Identify which cell holds the provided text, then report its [X, Y] central coordinate. 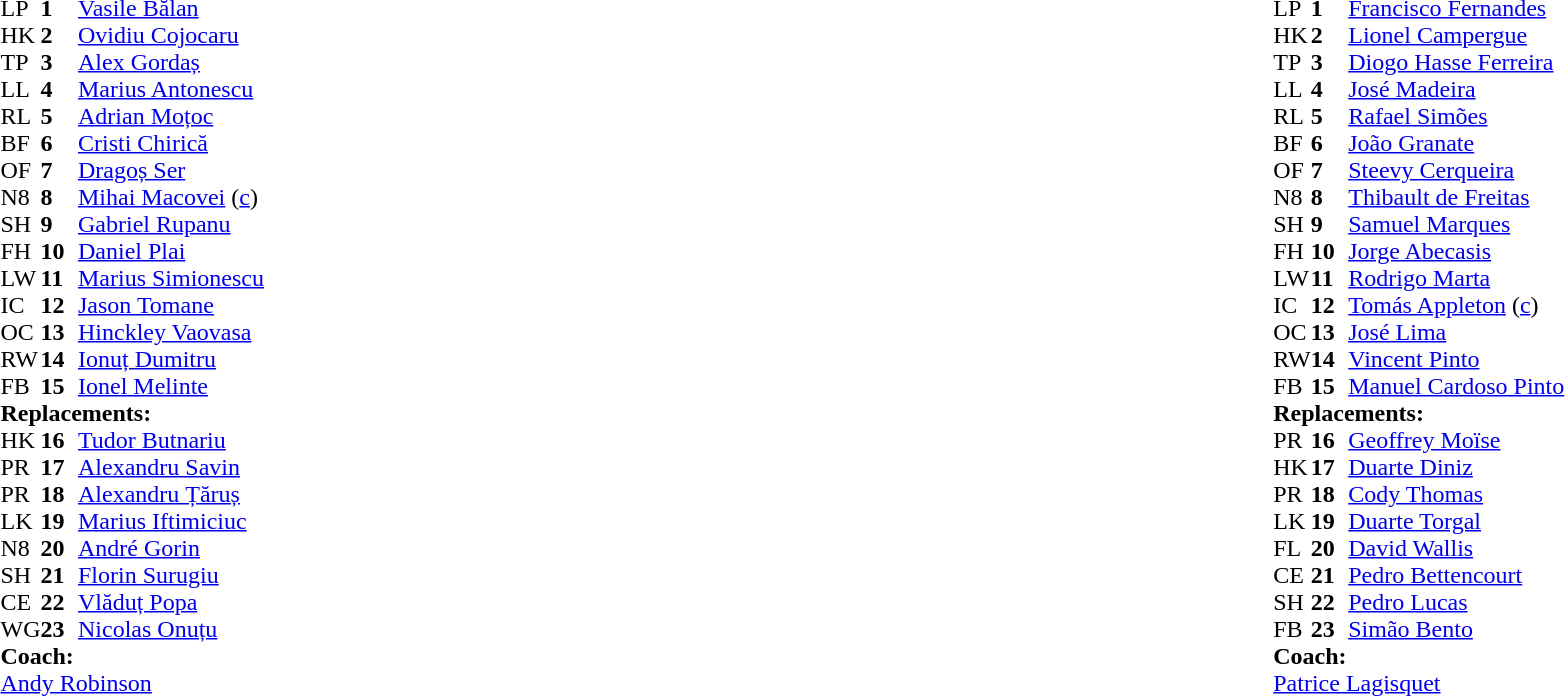
Mihai Macovei (c) [171, 198]
WG [20, 630]
Vlăduț Popa [171, 602]
Marius Antonescu [171, 90]
Alexandru Savin [171, 468]
José Madeira [1456, 90]
Simão Bento [1456, 630]
Manuel Cardoso Pinto [1456, 386]
Steevy Cerqueira [1456, 170]
Jorge Abecasis [1456, 252]
Pedro Lucas [1456, 602]
FL [1292, 548]
Ovidiu Cojocaru [171, 36]
Pedro Bettencourt [1456, 576]
Diogo Hasse Ferreira [1456, 62]
Cristi Chirică [171, 144]
Geoffrey Moïse [1456, 440]
Hinckley Vaovasa [171, 332]
Cody Thomas [1456, 494]
Adrian Moțoc [171, 116]
David Wallis [1456, 548]
Duarte Torgal [1456, 522]
Vincent Pinto [1456, 360]
Alex Gordaș [171, 62]
José Lima [1456, 332]
Lionel Campergue [1456, 36]
Gabriel Rupanu [171, 224]
Daniel Plai [171, 252]
Marius Simionescu [171, 278]
Ionel Melinte [171, 386]
Nicolas Onuțu [171, 630]
Florin Surugiu [171, 576]
Duarte Diniz [1456, 468]
Thibault de Freitas [1456, 198]
Tudor Butnariu [171, 440]
Ionuț Dumitru [171, 360]
Tomás Appleton (c) [1456, 306]
Rodrigo Marta [1456, 278]
André Gorin [171, 548]
Samuel Marques [1456, 224]
Rafael Simões [1456, 116]
Dragoș Ser [171, 170]
Jason Tomane [171, 306]
Marius Iftimiciuc [171, 522]
Alexandru Țăruș [171, 494]
João Granate [1456, 144]
